Return [X, Y] of the center of cell containing provided text 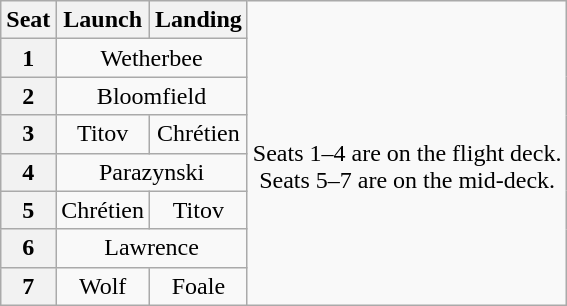
6 [28, 248]
3 [28, 134]
1 [28, 58]
Bloomfield [152, 96]
Wolf [103, 286]
7 [28, 286]
Wetherbee [152, 58]
5 [28, 210]
4 [28, 172]
Parazynski [152, 172]
Launch [103, 20]
Foale [199, 286]
Seats 1–4 are on the flight deck.Seats 5–7 are on the mid-deck. [407, 153]
Lawrence [152, 248]
Seat [28, 20]
Landing [199, 20]
2 [28, 96]
